From the cell containing the given text, extract its center point as [x, y] coordinate. 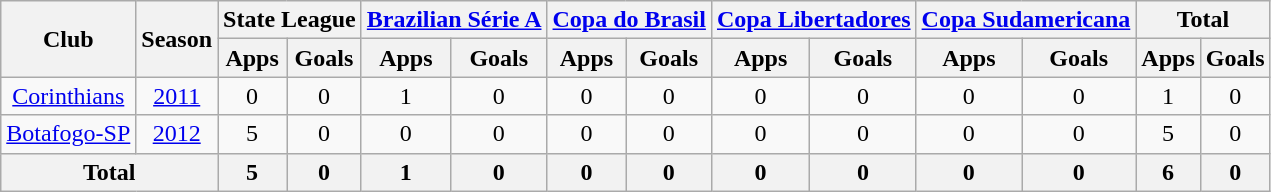
2012 [177, 134]
Season [177, 39]
Brazilian Série A [454, 20]
Copa do Brasil [629, 20]
Corinthians [68, 96]
State League [290, 20]
6 [1168, 172]
Botafogo-SP [68, 134]
Copa Sudamericana [1026, 20]
Club [68, 39]
Copa Libertadores [814, 20]
2011 [177, 96]
